Determine the (X, Y) coordinate at the center of the cell enclosing the given text.  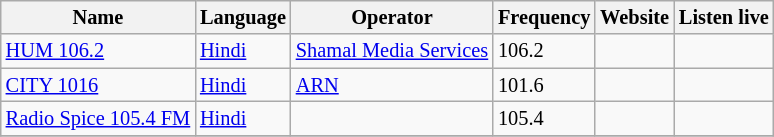
Shamal Media Services (392, 51)
HUM 106.2 (98, 51)
CITY 1016 (98, 85)
Language (243, 17)
105.4 (544, 118)
106.2 (544, 51)
Website (634, 17)
101.6 (544, 85)
Frequency (544, 17)
ARN (392, 85)
Radio Spice 105.4 FM (98, 118)
Name (98, 17)
Operator (392, 17)
Listen live (724, 17)
